Locate the cell with the specified text and output its [x, y] center coordinate. 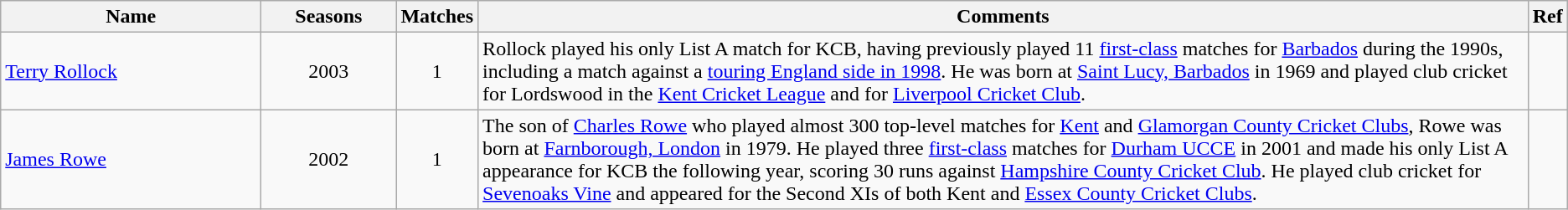
Name [131, 17]
Seasons [328, 17]
Matches [437, 17]
2003 [328, 71]
Comments [1003, 17]
2002 [328, 159]
Terry Rollock [131, 71]
James Rowe [131, 159]
Ref [1548, 17]
